Find where the given text appears and provide that cell's center as [x, y] coordinate. 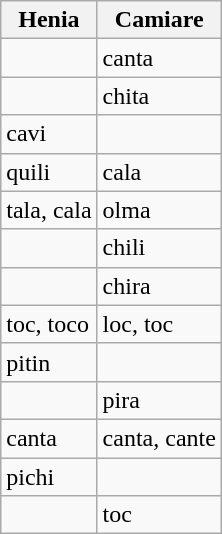
olma [159, 210]
quili [49, 172]
chili [159, 248]
chita [159, 96]
Henia [49, 20]
cala [159, 172]
chira [159, 286]
loc, toc [159, 324]
pichi [49, 477]
pitin [49, 362]
toc, toco [49, 324]
tala, cala [49, 210]
Camiare [159, 20]
toc [159, 515]
cavi [49, 134]
pira [159, 400]
canta, cante [159, 438]
